Scan for the cell matching the given text and deliver its (x, y) coordinate at center. 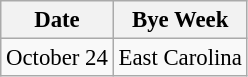
East Carolina (180, 58)
Date (57, 20)
October 24 (57, 58)
Bye Week (180, 20)
